Determine the (x, y) coordinate at the center of the cell enclosing the given text.  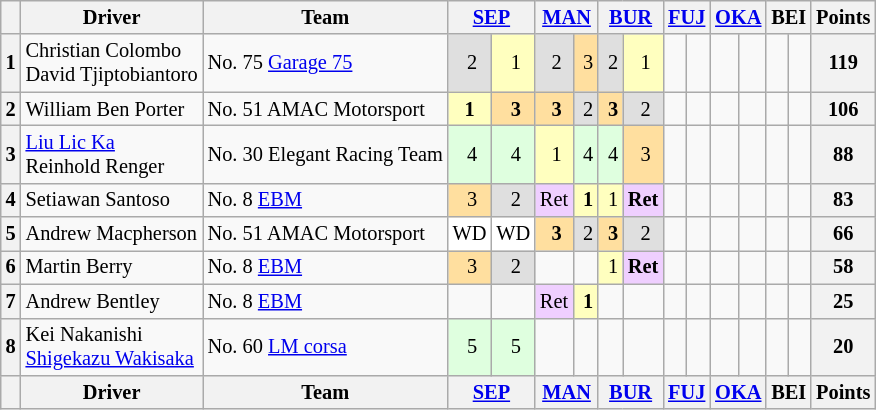
20 (843, 347)
Andrew Bentley (112, 301)
No. 30 Elegant Racing Team (326, 154)
Christian Colombo David Tjiptobiantoro (112, 63)
Kei Nakanishi Shigekazu Wakisaka (112, 347)
Setiawan Santoso (112, 200)
106 (843, 109)
83 (843, 200)
Liu Lic Ka Reinhold Renger (112, 154)
No. 75 Garage 75 (326, 63)
William Ben Porter (112, 109)
Martin Berry (112, 267)
58 (843, 267)
8 (11, 347)
66 (843, 234)
25 (843, 301)
No. 60 LM corsa (326, 347)
6 (11, 267)
7 (11, 301)
88 (843, 154)
Andrew Macpherson (112, 234)
119 (843, 63)
